Return the [X, Y] coordinate for the center point of the cell that contains the specified text.  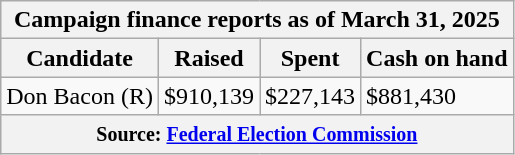
$881,430 [437, 96]
$227,143 [310, 96]
Spent [310, 58]
$910,139 [208, 96]
Don Bacon (R) [80, 96]
Cash on hand [437, 58]
Source: Federal Election Commission [257, 134]
Campaign finance reports as of March 31, 2025 [257, 20]
Candidate [80, 58]
Raised [208, 58]
